Return the (X, Y) coordinate for the center point of the cell that contains the specified text.  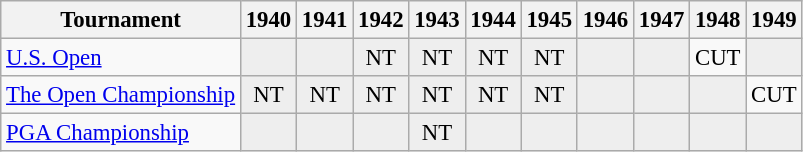
1949 (774, 20)
1943 (437, 20)
1947 (661, 20)
1948 (718, 20)
The Open Championship (121, 95)
U.S. Open (121, 58)
1946 (605, 20)
PGA Championship (121, 133)
Tournament (121, 20)
1944 (493, 20)
1942 (381, 20)
1940 (268, 20)
1945 (549, 20)
1941 (325, 20)
